Scan for the cell matching the given text and deliver its [x, y] coordinate at center. 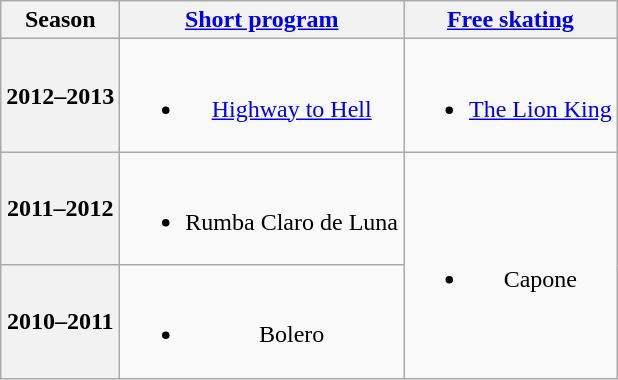
The Lion King [511, 96]
Free skating [511, 20]
Bolero [262, 322]
Rumba Claro de Luna [262, 208]
Season [60, 20]
Short program [262, 20]
2011–2012 [60, 208]
Capone [511, 265]
2012–2013 [60, 96]
2010–2011 [60, 322]
Highway to Hell [262, 96]
